From the cell containing the given text, extract its center point as (X, Y) coordinate. 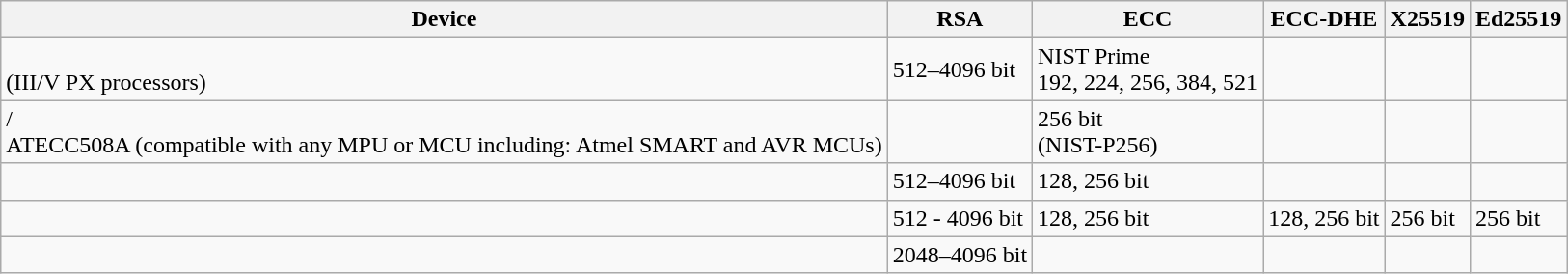
(III/V PX processors) (444, 69)
2048–4096 bit (960, 255)
Ed25519 (1518, 19)
256 bit(NIST-P256) (1148, 131)
/ATECC508A (compatible with any MPU or MCU including: Atmel SMART and AVR MCUs) (444, 131)
ECC-DHE (1324, 19)
ECC (1148, 19)
RSA (960, 19)
X25519 (1427, 19)
Device (444, 19)
NIST Prime192, 224, 256, 384, 521 (1148, 69)
512 - 4096 bit (960, 218)
